Determine the (x, y) coordinate at the center of the cell enclosing the given text.  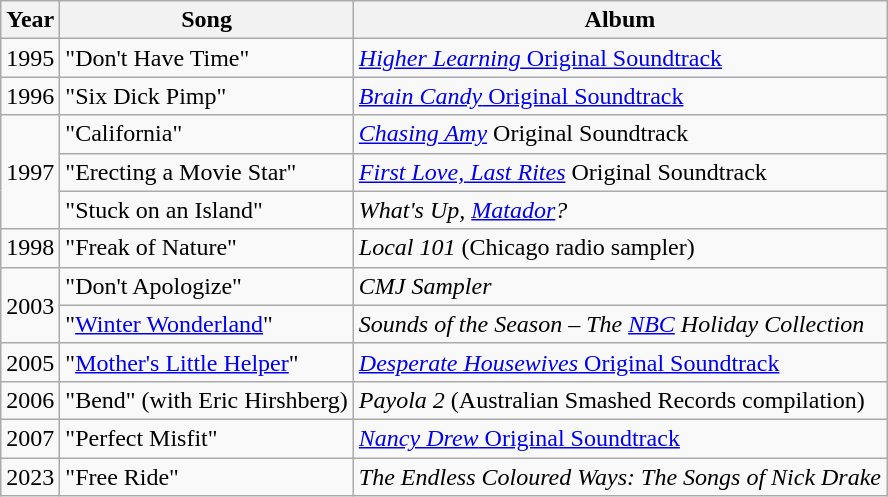
Local 101 (Chicago radio sampler) (620, 248)
2007 (30, 438)
"Six Dick Pimp" (206, 96)
1995 (30, 58)
Year (30, 20)
Desperate Housewives Original Soundtrack (620, 362)
What's Up, Matador? (620, 210)
Nancy Drew Original Soundtrack (620, 438)
"Bend" (with Eric Hirshberg) (206, 400)
The Endless Coloured Ways: The Songs of Nick Drake (620, 477)
"Stuck on an Island" (206, 210)
Sounds of the Season – The NBC Holiday Collection (620, 324)
"Erecting a Movie Star" (206, 172)
1997 (30, 172)
2003 (30, 305)
1998 (30, 248)
"Freak of Nature" (206, 248)
Higher Learning Original Soundtrack (620, 58)
"Winter Wonderland" (206, 324)
"Mother's Little Helper" (206, 362)
"Free Ride" (206, 477)
Brain Candy Original Soundtrack (620, 96)
Album (620, 20)
First Love, Last Rites Original Soundtrack (620, 172)
Chasing Amy Original Soundtrack (620, 134)
Payola 2 (Australian Smashed Records compilation) (620, 400)
2006 (30, 400)
"Don't Have Time" (206, 58)
Song (206, 20)
"California" (206, 134)
1996 (30, 96)
CMJ Sampler (620, 286)
"Perfect Misfit" (206, 438)
2023 (30, 477)
"Don't Apologize" (206, 286)
2005 (30, 362)
